Find where the given text appears and provide that cell's center as (X, Y) coordinate. 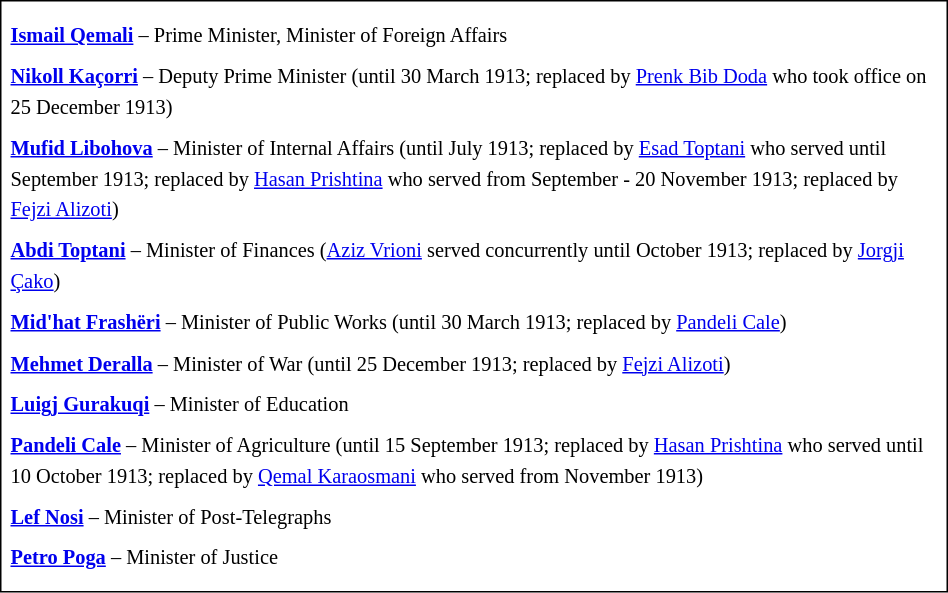
Abdi Toptani – Minister of Finances (Aziz Vrioni served concurrently until October 1913; replaced by Jorgji Çako) (474, 267)
Petro Poga – Minister of Justice (474, 559)
Mid'hat Frashëri – Minister of Public Works (until 30 March 1913; replaced by Pandeli Cale) (474, 323)
Ismail Qemali – Prime Minister, Minister of Foreign Affairs (474, 37)
Lef Nosi – Minister of Post-Telegraphs (474, 518)
Nikoll Kaçorri – Deputy Prime Minister (until 30 March 1913; replaced by Prenk Bib Doda who took office on 25 December 1913) (474, 93)
Luigj Gurakuqi – Minister of Education (474, 405)
Mehmet Deralla – Minister of War (until 25 December 1913; replaced by Fejzi Alizoti) (474, 364)
